Scan for the cell matching the given text and deliver its (X, Y) coordinate at center. 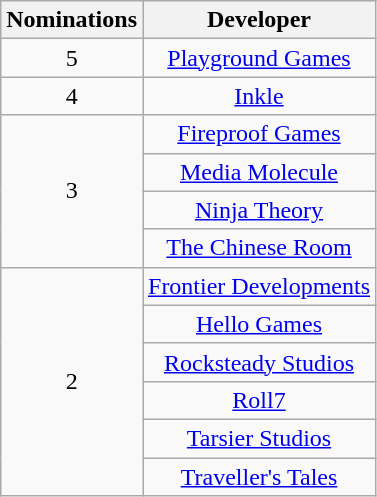
2 (72, 381)
5 (72, 58)
Roll7 (258, 400)
Developer (258, 20)
Fireproof Games (258, 134)
Traveller's Tales (258, 477)
Hello Games (258, 324)
The Chinese Room (258, 248)
4 (72, 96)
Media Molecule (258, 172)
Nominations (72, 20)
Ninja Theory (258, 210)
Playground Games (258, 58)
Rocksteady Studios (258, 362)
3 (72, 191)
Tarsier Studios (258, 438)
Inkle (258, 96)
Frontier Developments (258, 286)
